Extract the (x, y) coordinate from the center of the cell holding the provided text.  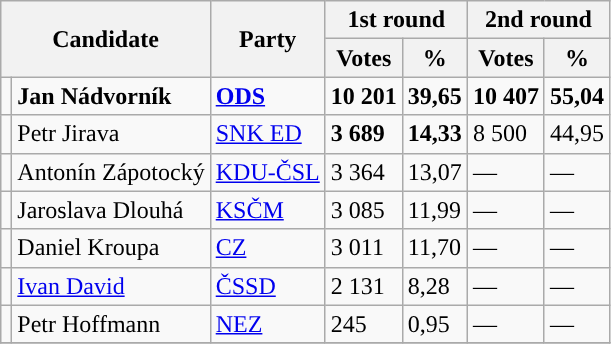
KDU-ČSL (268, 172)
14,33 (434, 134)
Ivan David (111, 286)
39,65 (434, 96)
8,28 (434, 286)
Antonín Zápotocký (111, 172)
3 364 (364, 172)
1st round (396, 20)
245 (364, 324)
SNK ED (268, 134)
NEZ (268, 324)
0,95 (434, 324)
55,04 (576, 96)
Candidate (106, 39)
ČSSD (268, 286)
3 689 (364, 134)
3 011 (364, 248)
8 500 (506, 134)
2 131 (364, 286)
Jan Nádvorník (111, 96)
Jaroslava Dlouhá (111, 210)
Daniel Kroupa (111, 248)
KSČM (268, 210)
Party (268, 39)
10 201 (364, 96)
44,95 (576, 134)
2nd round (538, 20)
11,70 (434, 248)
3 085 (364, 210)
10 407 (506, 96)
13,07 (434, 172)
11,99 (434, 210)
Petr Jirava (111, 134)
Petr Hoffmann (111, 324)
ODS (268, 96)
CZ (268, 248)
